Output the (X, Y) coordinate of the center of the cell containing the given text.  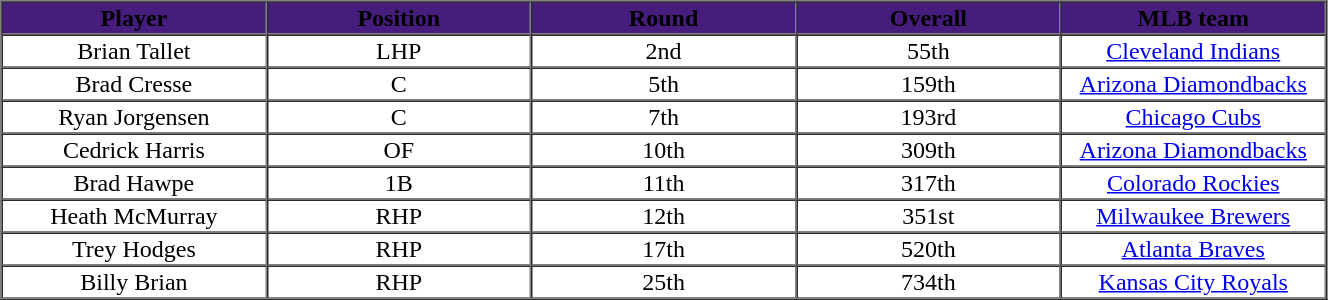
Round (664, 18)
LHP (398, 50)
55th (928, 50)
Kansas City Royals (1194, 282)
Brad Cresse (134, 84)
Atlanta Braves (1194, 248)
Player (134, 18)
MLB team (1194, 18)
Overall (928, 18)
309th (928, 150)
159th (928, 84)
OF (398, 150)
Position (398, 18)
Ryan Jorgensen (134, 116)
Cleveland Indians (1194, 50)
Colorado Rockies (1194, 182)
Trey Hodges (134, 248)
1B (398, 182)
11th (664, 182)
Brian Tallet (134, 50)
520th (928, 248)
734th (928, 282)
351st (928, 216)
5th (664, 84)
10th (664, 150)
2nd (664, 50)
25th (664, 282)
Brad Hawpe (134, 182)
17th (664, 248)
193rd (928, 116)
Cedrick Harris (134, 150)
7th (664, 116)
Billy Brian (134, 282)
12th (664, 216)
Heath McMurray (134, 216)
Milwaukee Brewers (1194, 216)
Chicago Cubs (1194, 116)
317th (928, 182)
